Return [X, Y] of the center of cell containing provided text 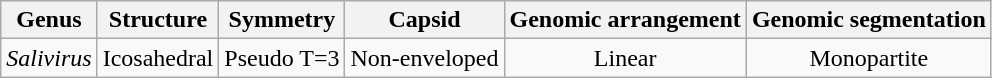
Icosahedral [158, 58]
Non-enveloped [424, 58]
Genomic arrangement [625, 20]
Capsid [424, 20]
Monopartite [868, 58]
Salivirus [49, 58]
Genus [49, 20]
Pseudo T=3 [282, 58]
Genomic segmentation [868, 20]
Linear [625, 58]
Symmetry [282, 20]
Structure [158, 20]
